Provide the (x, y) coordinate of the cell's center where the given text is located.  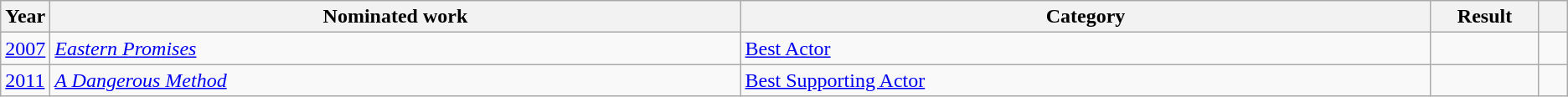
Category (1086, 17)
Eastern Promises (395, 48)
2007 (25, 48)
Year (25, 17)
Result (1484, 17)
Nominated work (395, 17)
A Dangerous Method (395, 80)
2011 (25, 80)
Best Actor (1086, 48)
Best Supporting Actor (1086, 80)
